Capture the cell that displays the provided text and extract its [X, Y] central coordinate. 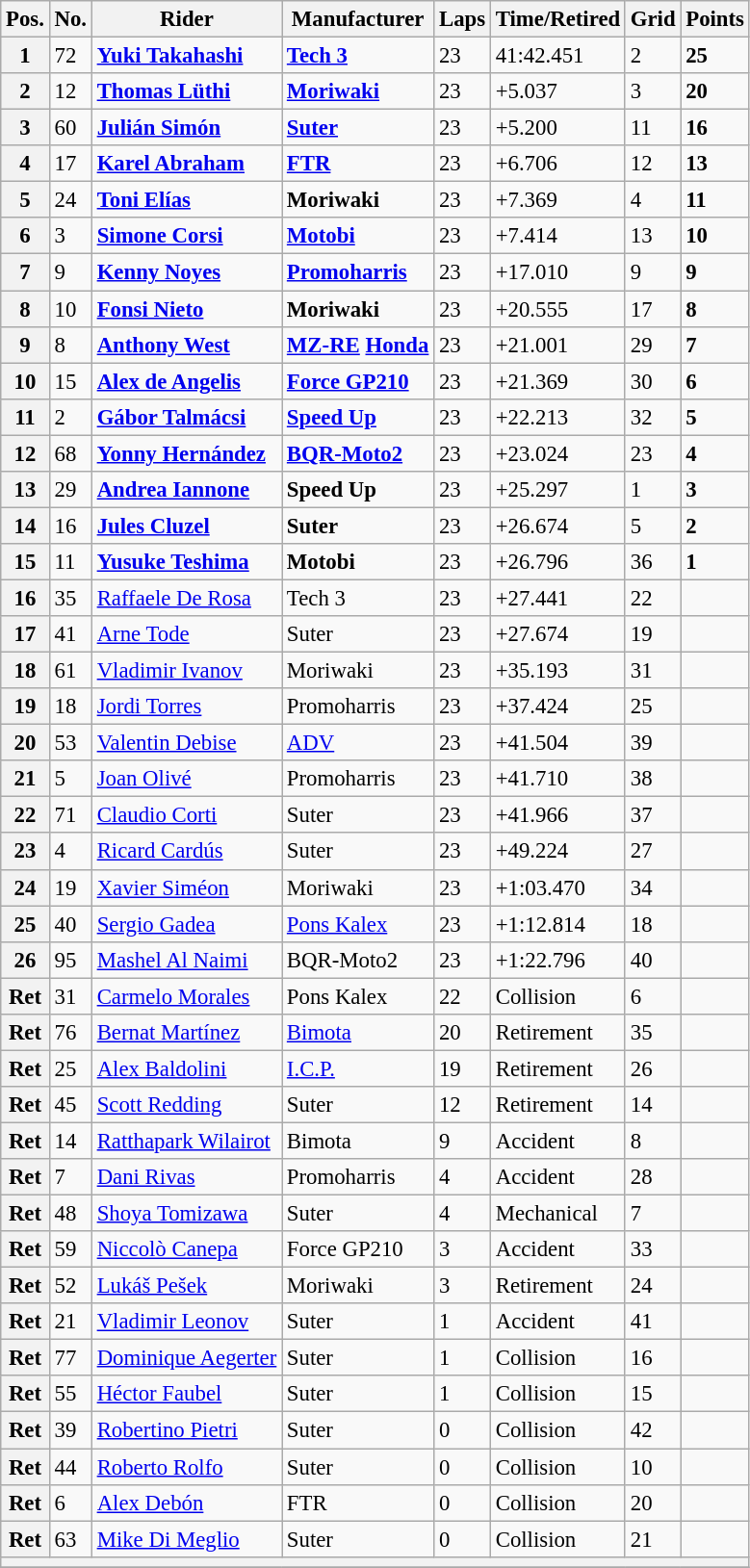
+5.200 [557, 128]
+26.674 [557, 526]
Gábor Talmácsi [187, 417]
68 [70, 453]
Lukáš Pešek [187, 1286]
+23.024 [557, 453]
Jules Cluzel [187, 526]
Mechanical [557, 1214]
Jordi Torres [187, 707]
Thomas Lüthi [187, 91]
28 [653, 1177]
Anthony West [187, 345]
Toni Elías [187, 200]
38 [653, 779]
Dominique Aegerter [187, 1358]
Xavier Siméon [187, 887]
+5.037 [557, 91]
Pos. [25, 19]
Raffaele De Rosa [187, 598]
Vladimir Leonov [187, 1322]
Rider [187, 19]
Shoya Tomizawa [187, 1214]
Laps [462, 19]
+20.555 [557, 309]
52 [70, 1286]
Valentin Debise [187, 743]
+27.441 [557, 598]
ADV [358, 743]
+41.966 [557, 815]
Robertino Pietri [187, 1430]
45 [70, 1105]
Alex Baldolini [187, 1068]
34 [653, 887]
Andrea Iannone [187, 490]
Manufacturer [358, 19]
Mike Di Meglio [187, 1539]
+22.213 [557, 417]
44 [70, 1467]
27 [653, 852]
Dani Rivas [187, 1177]
Bernat Martínez [187, 1033]
+41.504 [557, 743]
76 [70, 1033]
36 [653, 562]
+27.674 [557, 634]
Héctor Faubel [187, 1395]
Yonny Hernández [187, 453]
+1:03.470 [557, 887]
77 [70, 1358]
Points [714, 19]
+7.369 [557, 200]
59 [70, 1249]
Sergio Gadea [187, 924]
MZ-RE Honda [358, 345]
Karel Abraham [187, 164]
53 [70, 743]
Niccolò Canepa [187, 1249]
48 [70, 1214]
+35.193 [557, 671]
61 [70, 671]
71 [70, 815]
+49.224 [557, 852]
No. [70, 19]
Kenny Noyes [187, 272]
55 [70, 1395]
Roberto Rolfo [187, 1467]
Yusuke Teshima [187, 562]
30 [653, 381]
37 [653, 815]
72 [70, 56]
41:42.451 [557, 56]
Scott Redding [187, 1105]
95 [70, 960]
32 [653, 417]
+37.424 [557, 707]
Fonsi Nieto [187, 309]
Carmelo Morales [187, 996]
+7.414 [557, 236]
Mashel Al Naimi [187, 960]
Vladimir Ivanov [187, 671]
+26.796 [557, 562]
+21.001 [557, 345]
+1:12.814 [557, 924]
Ratthapark Wilairot [187, 1141]
Alex Debón [187, 1503]
Grid [653, 19]
Simone Corsi [187, 236]
Arne Tode [187, 634]
Claudio Corti [187, 815]
Ricard Cardús [187, 852]
+6.706 [557, 164]
+41.710 [557, 779]
33 [653, 1249]
42 [653, 1430]
Julián Simón [187, 128]
Time/Retired [557, 19]
Alex de Angelis [187, 381]
Yuki Takahashi [187, 56]
Joan Olivé [187, 779]
+1:22.796 [557, 960]
I.C.P. [358, 1068]
63 [70, 1539]
+21.369 [557, 381]
+25.297 [557, 490]
+17.010 [557, 272]
60 [70, 128]
